Detect which cell encompasses the target text, then output its (X, Y) center coordinate. 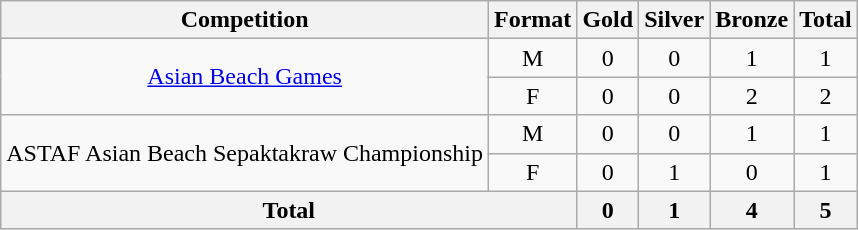
ASTAF Asian Beach Sepaktakraw Championship (245, 153)
5 (826, 210)
Asian Beach Games (245, 77)
Gold (608, 20)
Silver (674, 20)
4 (752, 210)
Bronze (752, 20)
Format (533, 20)
Competition (245, 20)
